Locate the cell with the specified text and output its (X, Y) center coordinate. 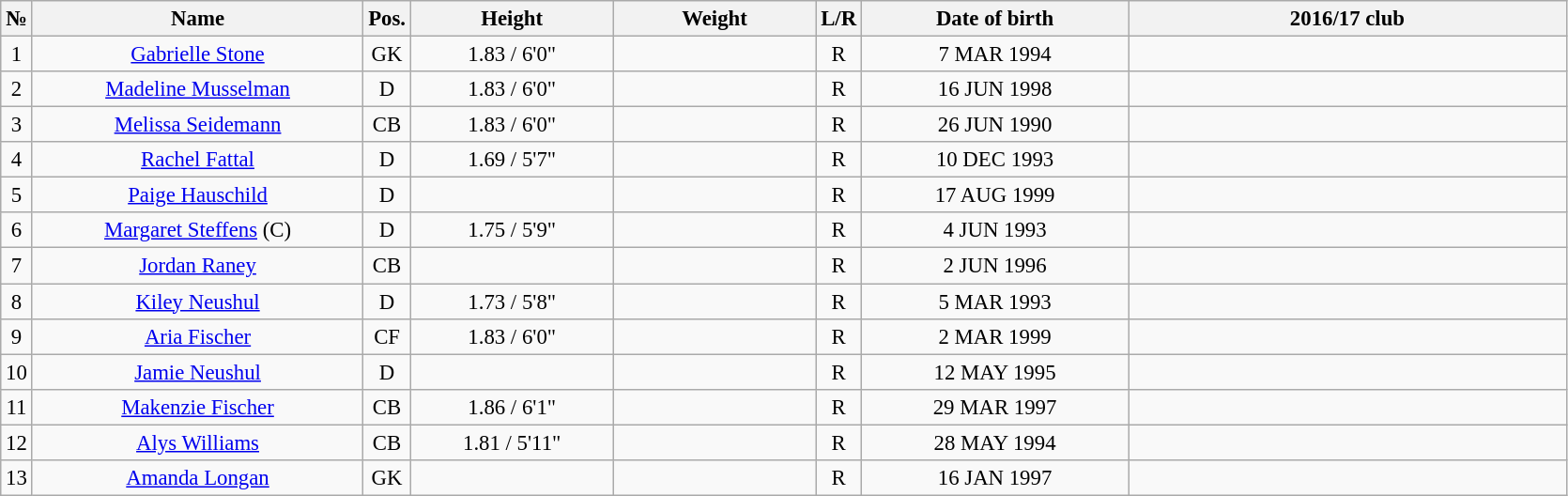
29 MAR 1997 (994, 407)
8 (17, 302)
5 MAR 1993 (994, 302)
6 (17, 230)
26 JUN 1990 (994, 125)
7 MAR 1994 (994, 54)
Margaret Steffens (C) (197, 230)
5 (17, 195)
1.73 / 5'8" (512, 302)
16 JAN 1997 (994, 478)
Rachel Fattal (197, 160)
Paige Hauschild (197, 195)
4 (17, 160)
10 (17, 372)
Madeline Musselman (197, 89)
12 MAY 1995 (994, 372)
Gabrielle Stone (197, 54)
4 JUN 1993 (994, 230)
Weight (715, 19)
3 (17, 125)
Pos. (387, 19)
L/R (839, 19)
28 MAY 1994 (994, 442)
10 DEC 1993 (994, 160)
CF (387, 336)
Alys Williams (197, 442)
Date of birth (994, 19)
Height (512, 19)
Amanda Longan (197, 478)
2 JUN 1996 (994, 266)
9 (17, 336)
№ (17, 19)
11 (17, 407)
16 JUN 1998 (994, 89)
2 MAR 1999 (994, 336)
13 (17, 478)
1.86 / 6'1" (512, 407)
2016/17 club (1348, 19)
Melissa Seidemann (197, 125)
Jamie Neushul (197, 372)
Jordan Raney (197, 266)
1.75 / 5'9" (512, 230)
Kiley Neushul (197, 302)
Name (197, 19)
7 (17, 266)
Aria Fischer (197, 336)
Makenzie Fischer (197, 407)
1.69 / 5'7" (512, 160)
1 (17, 54)
17 AUG 1999 (994, 195)
2 (17, 89)
12 (17, 442)
1.81 / 5'11" (512, 442)
